Search for the cell housing the specified text and yield its (x, y) center coordinate. 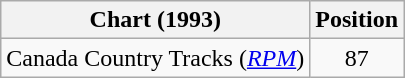
87 (357, 58)
Position (357, 20)
Canada Country Tracks (RPM) (156, 58)
Chart (1993) (156, 20)
